Identify which cell holds the provided text, then report its (x, y) central coordinate. 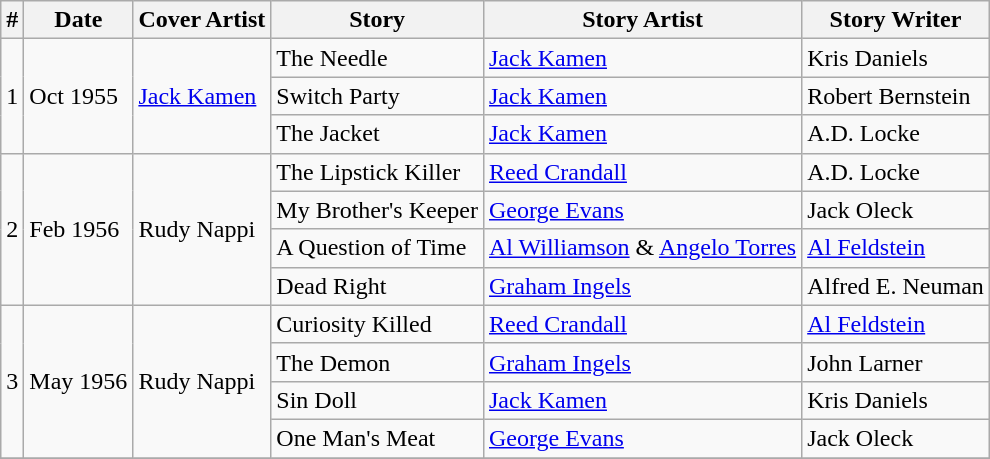
My Brother's Keeper (378, 210)
The Lipstick Killer (378, 172)
Alfred E. Neuman (896, 286)
Sin Doll (378, 400)
The Needle (378, 58)
Cover Artist (202, 20)
Curiosity Killed (378, 324)
Feb 1956 (78, 229)
1 (12, 96)
2 (12, 229)
Al Williamson & Angelo Torres (642, 248)
The Demon (378, 362)
# (12, 20)
Story Writer (896, 20)
Oct 1955 (78, 96)
May 1956 (78, 381)
Robert Bernstein (896, 96)
One Man's Meat (378, 438)
Switch Party (378, 96)
3 (12, 381)
John Larner (896, 362)
Story (378, 20)
A Question of Time (378, 248)
The Jacket (378, 134)
Story Artist (642, 20)
Date (78, 20)
Dead Right (378, 286)
